From the cell containing the given text, extract its center point as (X, Y) coordinate. 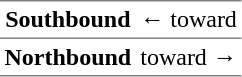
toward → (189, 57)
Southbound (68, 20)
← toward (189, 20)
Northbound (68, 57)
